Identify which cell holds the provided text, then report its (X, Y) central coordinate. 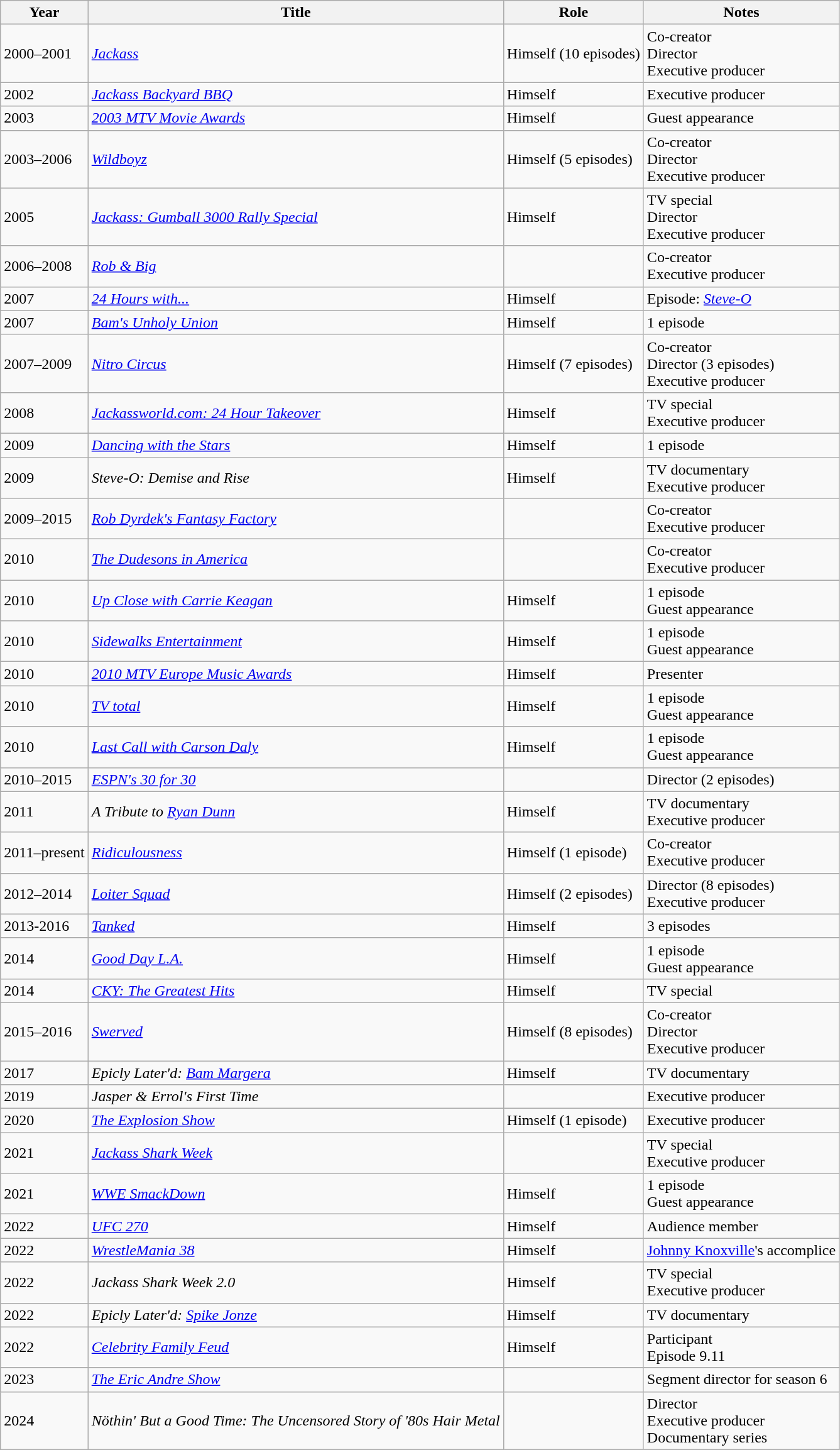
2012–2014 (44, 894)
Rob Dyrdek's Fantasy Factory (295, 519)
Up Close with Carrie Keagan (295, 601)
2006–2008 (44, 266)
2005 (44, 217)
2003 (44, 118)
ESPN's 30 for 30 (295, 779)
Himself (5 episodes) (573, 159)
A Tribute to Ryan Dunn (295, 812)
2023 (44, 1380)
Co-creatorDirector (3 episodes)Executive producer (741, 363)
WrestleMania 38 (295, 1250)
2024 (44, 1420)
2009–2015 (44, 519)
TV total (295, 706)
Johnny Knoxville's accomplice (741, 1250)
2019 (44, 1097)
Bam's Unholy Union (295, 322)
Jackass Backyard BBQ (295, 94)
Himself (10 episodes) (573, 53)
2007–2009 (44, 363)
2000–2001 (44, 53)
24 Hours with... (295, 299)
2011–present (44, 852)
Dancing with the Stars (295, 445)
Guest appearance (741, 118)
Audience member (741, 1226)
Rob & Big (295, 266)
Good Day L.A. (295, 958)
Ridiculousness (295, 852)
Jackass: Gumball 3000 Rally Special (295, 217)
Director (2 episodes) (741, 779)
Jackass Shark Week 2.0 (295, 1282)
Steve-O: Demise and Rise (295, 478)
Nitro Circus (295, 363)
3 episodes (741, 926)
TV special (741, 991)
2010–2015 (44, 779)
TV specialDirectorExecutive producer (741, 217)
Nöthin' But a Good Time: The Uncensored Story of '80s Hair Metal (295, 1420)
Himself (7 episodes) (573, 363)
Himself (8 episodes) (573, 1031)
Himself (2 episodes) (573, 894)
Wildboyz (295, 159)
Last Call with Carson Daly (295, 747)
2003 MTV Movie Awards (295, 118)
Jasper & Errol's First Time (295, 1097)
Epicly Later'd: Spike Jonze (295, 1315)
DirectorExecutive producerDocumentary series (741, 1420)
WWE SmackDown (295, 1194)
Celebrity Family Feud (295, 1348)
Loiter Squad (295, 894)
Jackass Shark Week (295, 1153)
The Dudesons in America (295, 559)
ParticipantEpisode 9.11 (741, 1348)
UFC 270 (295, 1226)
Tanked (295, 926)
The Explosion Show (295, 1121)
Sidewalks Entertainment (295, 641)
Presenter (741, 674)
2011 (44, 812)
Notes (741, 13)
Epicly Later'd: Bam Margera (295, 1073)
2013-2016 (44, 926)
Jackass (295, 53)
2017 (44, 1073)
2008 (44, 412)
2015–2016 (44, 1031)
Director (8 episodes)Executive producer (741, 894)
Year (44, 13)
CKY: The Greatest Hits (295, 991)
Episode: Steve-O (741, 299)
2003–2006 (44, 159)
Role (573, 13)
Swerved (295, 1031)
Title (295, 13)
Segment director for season 6 (741, 1380)
Jackassworld.com: 24 Hour Takeover (295, 412)
2002 (44, 94)
2020 (44, 1121)
The Eric Andre Show (295, 1380)
2010 MTV Europe Music Awards (295, 674)
